Pinpoint the cell where the given text exists, returning its (X, Y) midpoint coordinate. 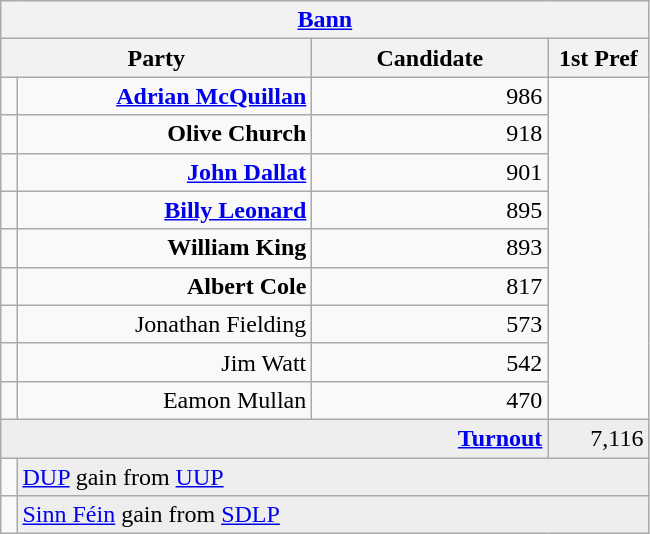
Jim Watt (164, 362)
542 (430, 362)
Party (156, 58)
895 (430, 210)
Adrian McQuillan (164, 96)
Sinn Féin gain from SDLP (333, 515)
Eamon Mullan (164, 400)
John Dallat (164, 172)
918 (430, 134)
Bann (325, 20)
Billy Leonard (164, 210)
Jonathan Fielding (164, 324)
7,116 (598, 438)
893 (430, 248)
Olive Church (164, 134)
1st Pref (598, 58)
470 (430, 400)
986 (430, 96)
901 (430, 172)
DUP gain from UUP (333, 477)
William King (164, 248)
Candidate (430, 58)
817 (430, 286)
573 (430, 324)
Albert Cole (164, 286)
Turnout (274, 438)
